Detect which cell encompasses the target text, then output its (x, y) center coordinate. 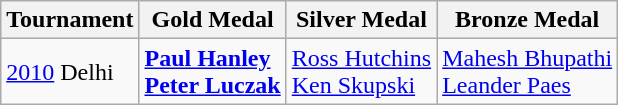
Mahesh Bhupathi Leander Paes (528, 72)
Gold Medal (212, 20)
2010 Delhi (70, 72)
Bronze Medal (528, 20)
Tournament (70, 20)
Ross Hutchins Ken Skupski (361, 72)
Paul Hanley Peter Luczak (212, 72)
Silver Medal (361, 20)
